Capture the cell that displays the provided text and extract its [x, y] central coordinate. 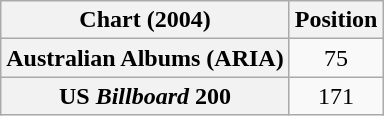
171 [336, 96]
US Billboard 200 [145, 96]
Chart (2004) [145, 20]
Australian Albums (ARIA) [145, 58]
75 [336, 58]
Position [336, 20]
